Output the [x, y] coordinate of the center of the cell containing the given text.  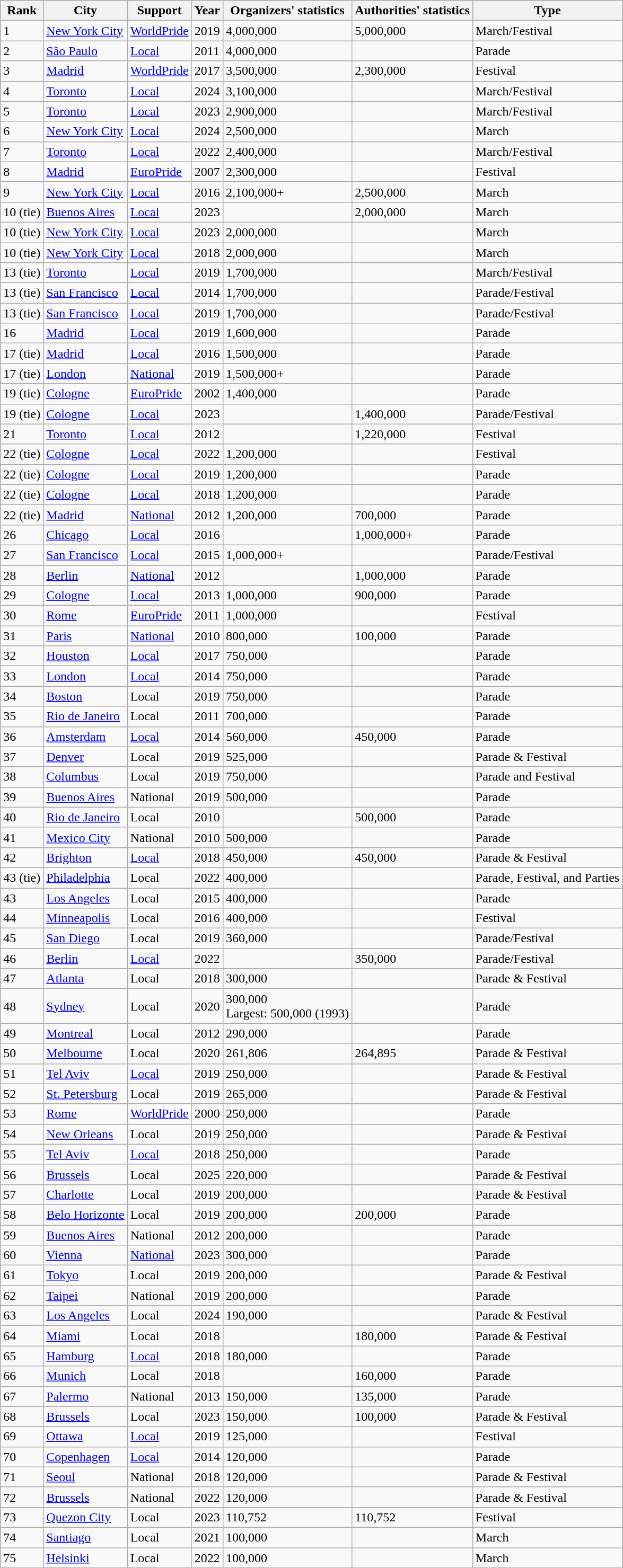
73 [22, 1517]
57 [22, 1194]
72 [22, 1497]
135,000 [413, 1396]
21 [22, 434]
1,600,000 [287, 333]
32 [22, 656]
64 [22, 1336]
290,000 [287, 1033]
Montreal [85, 1033]
Palermo [85, 1396]
30 [22, 616]
60 [22, 1255]
Denver [85, 757]
264,895 [413, 1053]
Organizers' statistics [287, 11]
Taipei [85, 1296]
190,000 [287, 1316]
44 [22, 918]
900,000 [413, 596]
Santiago [85, 1537]
50 [22, 1053]
Support [159, 11]
65 [22, 1356]
560,000 [287, 737]
66 [22, 1376]
Authorities' statistics [413, 11]
Parade and Festival [547, 777]
33 [22, 676]
2025 [207, 1174]
Chicago [85, 535]
51 [22, 1074]
68 [22, 1416]
52 [22, 1094]
70 [22, 1457]
49 [22, 1033]
Minneapolis [85, 918]
Copenhagen [85, 1457]
São Paulo [85, 51]
67 [22, 1396]
Rank [22, 11]
Mexico City [85, 837]
1,220,000 [413, 434]
Sydney [85, 1006]
35 [22, 716]
9 [22, 192]
Boston [85, 696]
Hamburg [85, 1356]
Helsinki [85, 1557]
300,000Largest: 500,000 (1993) [287, 1006]
Munich [85, 1376]
47 [22, 979]
59 [22, 1235]
Brighton [85, 857]
75 [22, 1557]
Paris [85, 636]
6 [22, 131]
Columbus [85, 777]
Melbourne [85, 1053]
2 [22, 51]
42 [22, 857]
265,000 [287, 1094]
5,000,000 [413, 31]
Ottawa [85, 1437]
8 [22, 172]
46 [22, 959]
61 [22, 1275]
2002 [207, 394]
7 [22, 152]
2021 [207, 1537]
New Orleans [85, 1134]
34 [22, 696]
3 [22, 71]
27 [22, 555]
54 [22, 1134]
41 [22, 837]
261,806 [287, 1053]
56 [22, 1174]
Type [547, 11]
Charlotte [85, 1194]
40 [22, 817]
31 [22, 636]
Parade, Festival, and Parties [547, 878]
74 [22, 1537]
28 [22, 575]
2007 [207, 172]
5 [22, 111]
45 [22, 938]
43 [22, 898]
3,500,000 [287, 71]
69 [22, 1437]
37 [22, 757]
Philadelphia [85, 878]
62 [22, 1296]
26 [22, 535]
55 [22, 1154]
2,900,000 [287, 111]
1 [22, 31]
63 [22, 1316]
800,000 [287, 636]
160,000 [413, 1376]
Vienna [85, 1255]
16 [22, 333]
Tokyo [85, 1275]
1,500,000 [287, 353]
2,100,000+ [287, 192]
Seoul [85, 1477]
39 [22, 797]
Houston [85, 656]
2000 [207, 1114]
City [85, 11]
Year [207, 11]
220,000 [287, 1174]
71 [22, 1477]
Miami [85, 1336]
4 [22, 91]
48 [22, 1006]
58 [22, 1215]
1,500,000+ [287, 374]
Belo Horizonte [85, 1215]
125,000 [287, 1437]
Quezon City [85, 1517]
350,000 [413, 959]
St. Petersburg [85, 1094]
38 [22, 777]
3,100,000 [287, 91]
43 (tie) [22, 878]
53 [22, 1114]
29 [22, 596]
2,400,000 [287, 152]
Amsterdam [85, 737]
525,000 [287, 757]
San Diego [85, 938]
Atlanta [85, 979]
360,000 [287, 938]
36 [22, 737]
